Determine the [X, Y] coordinate at the center of the cell enclosing the given text.  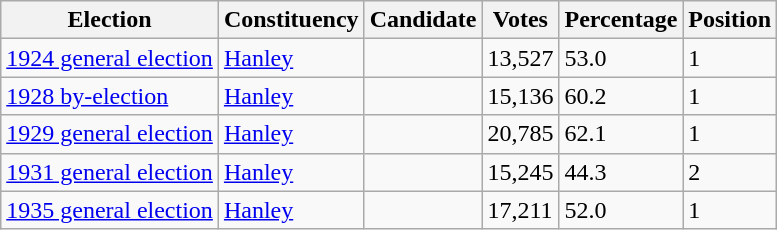
Votes [520, 20]
1931 general election [110, 172]
Election [110, 20]
Constituency [291, 20]
Position [730, 20]
62.1 [621, 134]
1929 general election [110, 134]
1928 by-election [110, 96]
1935 general election [110, 210]
Candidate [423, 20]
15,245 [520, 172]
13,527 [520, 58]
52.0 [621, 210]
1924 general election [110, 58]
2 [730, 172]
53.0 [621, 58]
60.2 [621, 96]
17,211 [520, 210]
20,785 [520, 134]
Percentage [621, 20]
44.3 [621, 172]
15,136 [520, 96]
